Scan for the cell matching the given text and deliver its (X, Y) coordinate at center. 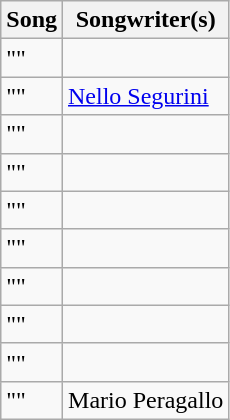
Songwriter(s) (146, 20)
Mario Peragallo (146, 400)
Nello Segurini (146, 96)
Song (32, 20)
